Detect which cell encompasses the target text, then output its (X, Y) center coordinate. 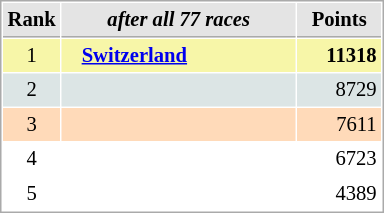
Switzerland (179, 56)
6723 (339, 158)
Points (339, 20)
after all 77 races (179, 20)
1 (32, 56)
11318 (339, 56)
7611 (339, 124)
4389 (339, 194)
2 (32, 90)
Rank (32, 20)
5 (32, 194)
4 (32, 158)
8729 (339, 90)
3 (32, 124)
